For the text-containing cell, return its midpoint in (X, Y) coordinate format. 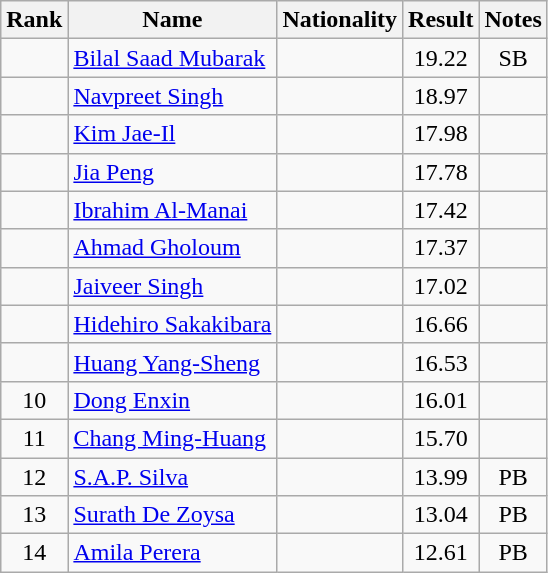
11 (34, 438)
13 (34, 515)
12.61 (441, 553)
17.02 (441, 286)
17.37 (441, 248)
17.78 (441, 172)
Huang Yang-Sheng (172, 362)
16.01 (441, 400)
Name (172, 20)
13.04 (441, 515)
16.53 (441, 362)
15.70 (441, 438)
17.42 (441, 210)
18.97 (441, 96)
Surath De Zoysa (172, 515)
19.22 (441, 58)
Rank (34, 20)
Jaiveer Singh (172, 286)
Result (441, 20)
Kim Jae-Il (172, 134)
12 (34, 477)
Chang Ming-Huang (172, 438)
16.66 (441, 324)
Hidehiro Sakakibara (172, 324)
Notes (513, 20)
Jia Peng (172, 172)
Bilal Saad Mubarak (172, 58)
Amila Perera (172, 553)
17.98 (441, 134)
13.99 (441, 477)
Ibrahim Al-Manai (172, 210)
S.A.P. Silva (172, 477)
Dong Enxin (172, 400)
Ahmad Gholoum (172, 248)
10 (34, 400)
14 (34, 553)
Navpreet Singh (172, 96)
Nationality (340, 20)
SB (513, 58)
